Locate the cell with the specified text and output its [X, Y] center coordinate. 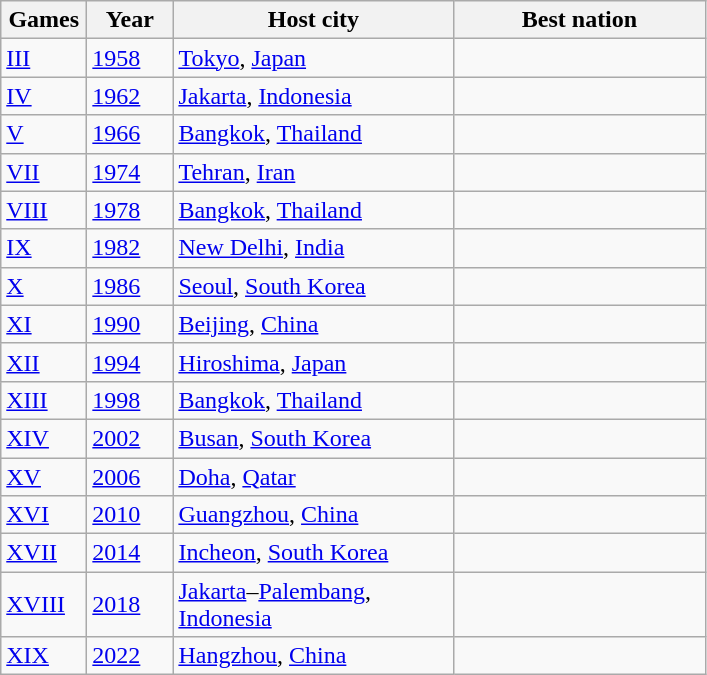
Busan, South Korea [314, 438]
1958 [130, 58]
Guangzhou, China [314, 515]
XVII [44, 553]
Games [44, 20]
XIV [44, 438]
XII [44, 362]
1990 [130, 324]
IX [44, 248]
Incheon, South Korea [314, 553]
XIX [44, 656]
2022 [130, 656]
X [44, 286]
XIII [44, 400]
1978 [130, 210]
IV [44, 96]
New Delhi, India [314, 248]
Jakarta–Palembang, Indonesia [314, 604]
Host city [314, 20]
2002 [130, 438]
XVI [44, 515]
1966 [130, 134]
2018 [130, 604]
2006 [130, 477]
Jakarta, Indonesia [314, 96]
Tokyo, Japan [314, 58]
Year [130, 20]
V [44, 134]
XVIII [44, 604]
2010 [130, 515]
VII [44, 172]
XI [44, 324]
1962 [130, 96]
XV [44, 477]
Best nation [580, 20]
Beijing, China [314, 324]
Hangzhou, China [314, 656]
2014 [130, 553]
VIII [44, 210]
1998 [130, 400]
III [44, 58]
1994 [130, 362]
1974 [130, 172]
Hiroshima, Japan [314, 362]
1982 [130, 248]
Doha, Qatar [314, 477]
Seoul, South Korea [314, 286]
1986 [130, 286]
Tehran, Iran [314, 172]
